Output the (X, Y) coordinate of the center of the cell containing the given text.  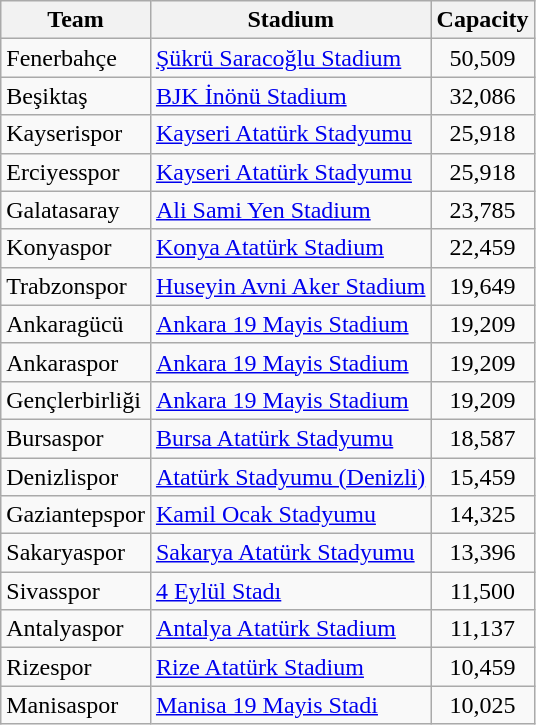
Antalya Atatürk Stadium (290, 629)
Manisa 19 Mayis Stadi (290, 705)
Konyaspor (76, 248)
Sivasspor (76, 591)
Konya Atatürk Stadium (290, 248)
Trabzonspor (76, 286)
10,459 (482, 667)
Şükrü Saracoğlu Stadium (290, 58)
23,785 (482, 210)
Antalyaspor (76, 629)
BJK İnönü Stadium (290, 96)
Team (76, 20)
15,459 (482, 477)
Sakaryaspor (76, 553)
Galatasaray (76, 210)
Fenerbahçe (76, 58)
Rize Atatürk Stadium (290, 667)
14,325 (482, 515)
22,459 (482, 248)
Ankaraspor (76, 362)
Ali Sami Yen Stadium (290, 210)
Denizlispor (76, 477)
11,137 (482, 629)
11,500 (482, 591)
Bursa Atatürk Stadyumu (290, 438)
Huseyin Avni Aker Stadium (290, 286)
Bursaspor (76, 438)
Kamil Ocak Stadyumu (290, 515)
18,587 (482, 438)
13,396 (482, 553)
10,025 (482, 705)
Rizespor (76, 667)
Gençlerbirliği (76, 400)
19,649 (482, 286)
Stadium (290, 20)
4 Eylül Stadı (290, 591)
Ankaragücü (76, 324)
Manisaspor (76, 705)
32,086 (482, 96)
Atatürk Stadyumu (Denizli) (290, 477)
Erciyesspor (76, 172)
Beşiktaş (76, 96)
Gaziantepspor (76, 515)
50,509 (482, 58)
Capacity (482, 20)
Kayserispor (76, 134)
Sakarya Atatürk Stadyumu (290, 553)
